Pinpoint the cell where the given text exists, returning its [x, y] midpoint coordinate. 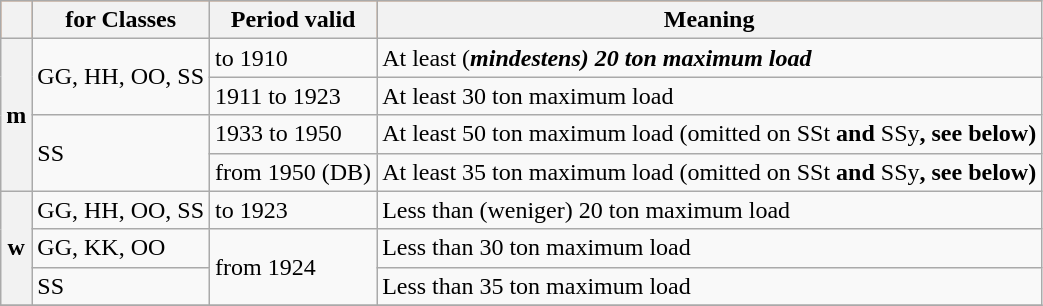
Less than (weniger) 20 ton maximum load [710, 210]
w [16, 248]
Less than 30 ton maximum load [710, 248]
m [16, 115]
from 1950 (DB) [294, 172]
for Classes [121, 20]
to 1923 [294, 210]
1933 to 1950 [294, 134]
At least 35 ton maximum load (omitted on SSt and SSy, see below) [710, 172]
Less than 35 ton maximum load [710, 286]
to 1910 [294, 58]
At least 30 ton maximum load [710, 96]
from 1924 [294, 267]
At least 50 ton maximum load (omitted on SSt and SSy, see below) [710, 134]
GG, KK, OO [121, 248]
Meaning [710, 20]
1911 to 1923 [294, 96]
Period valid [294, 20]
At least (mindestens) 20 ton maximum load [710, 58]
